Search for the cell housing the specified text and yield its [X, Y] center coordinate. 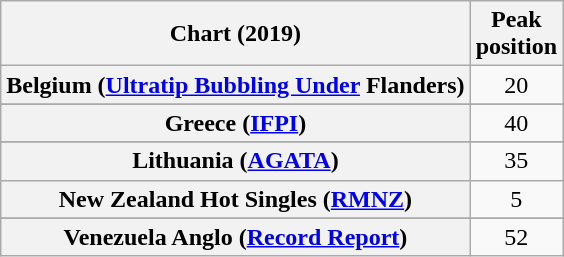
52 [516, 237]
Greece (IFPI) [236, 123]
Lithuania (AGATA) [236, 161]
40 [516, 123]
5 [516, 199]
20 [516, 85]
Peakposition [516, 34]
New Zealand Hot Singles (RMNZ) [236, 199]
35 [516, 161]
Belgium (Ultratip Bubbling Under Flanders) [236, 85]
Chart (2019) [236, 34]
Venezuela Anglo (Record Report) [236, 237]
